Pinpoint the cell where the given text exists, returning its [X, Y] midpoint coordinate. 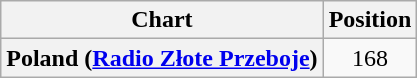
Poland (Radio Złote Przeboje) [162, 58]
Position [370, 20]
Chart [162, 20]
168 [370, 58]
